Determine the [x, y] coordinate at the center of the cell enclosing the given text.  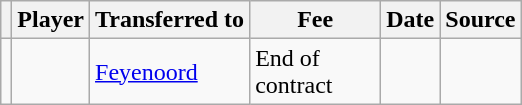
Transferred to [170, 20]
End of contract [316, 72]
Player [51, 20]
Fee [316, 20]
Date [410, 20]
Source [480, 20]
Feyenoord [170, 72]
